Provide the [x, y] coordinate of the cell's center where the given text is located.  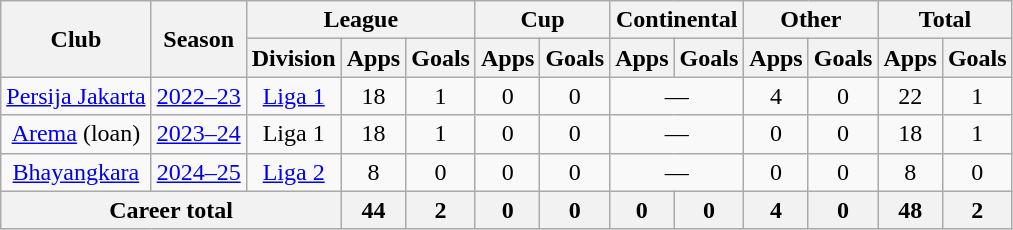
2022–23 [198, 96]
Bhayangkara [76, 172]
Club [76, 39]
Division [294, 58]
2024–25 [198, 172]
Season [198, 39]
Persija Jakarta [76, 96]
Other [811, 20]
Liga 2 [294, 172]
League [360, 20]
Cup [542, 20]
Arema (loan) [76, 134]
22 [910, 96]
44 [373, 210]
2023–24 [198, 134]
Continental [677, 20]
48 [910, 210]
Total [945, 20]
Career total [171, 210]
